Locate the cell with the specified text and output its (x, y) center coordinate. 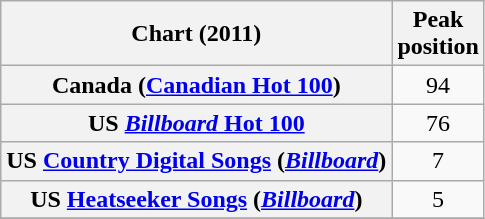
76 (438, 123)
7 (438, 161)
US Country Digital Songs (Billboard) (196, 161)
Canada (Canadian Hot 100) (196, 85)
US Heatseeker Songs (Billboard) (196, 199)
94 (438, 85)
Chart (2011) (196, 34)
5 (438, 199)
US Billboard Hot 100 (196, 123)
Peak position (438, 34)
